Output the (X, Y) coordinate of the center of the cell containing the given text.  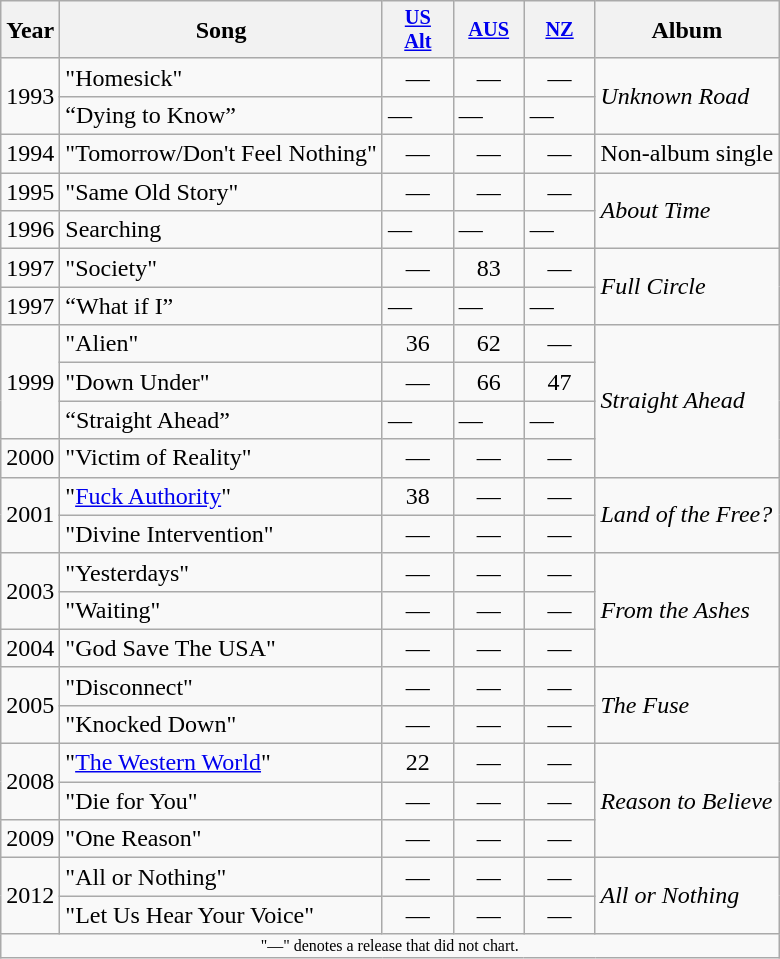
The Fuse (687, 705)
22 (418, 763)
"Down Under" (222, 382)
Searching (222, 230)
"The Western World" (222, 763)
"Let Us Hear Your Voice" (222, 915)
"Disconnect" (222, 686)
"Divine Intervention" (222, 534)
"Victim of Reality" (222, 458)
"Die for You" (222, 801)
2009 (30, 839)
"Tomorrow/Don't Feel Nothing" (222, 154)
2004 (30, 648)
About Time (687, 211)
Song (222, 30)
66 (488, 382)
2003 (30, 591)
"Alien" (222, 344)
"Fuck Authority" (222, 496)
1999 (30, 382)
"Homesick" (222, 77)
"God Save The USA" (222, 648)
“Dying to Know” (222, 115)
Year (30, 30)
Land of the Free? (687, 515)
47 (560, 382)
Straight Ahead (687, 401)
1995 (30, 192)
83 (488, 268)
38 (418, 496)
Non-album single (687, 154)
"—" denotes a release that did not chart. (390, 946)
Full Circle (687, 287)
"All or Nothing" (222, 877)
USAlt (418, 30)
62 (488, 344)
"Society" (222, 268)
AUS (488, 30)
"Waiting" (222, 610)
Reason to Believe (687, 801)
"Knocked Down" (222, 724)
1993 (30, 96)
“Straight Ahead” (222, 420)
1994 (30, 154)
NZ (560, 30)
Unknown Road (687, 96)
2008 (30, 782)
2005 (30, 705)
All or Nothing (687, 896)
“What if I” (222, 306)
2012 (30, 896)
2001 (30, 515)
"One Reason" (222, 839)
2000 (30, 458)
Album (687, 30)
1996 (30, 230)
"Same Old Story" (222, 192)
36 (418, 344)
"Yesterdays" (222, 572)
From the Ashes (687, 610)
